Pinpoint the cell where the given text exists, returning its [x, y] midpoint coordinate. 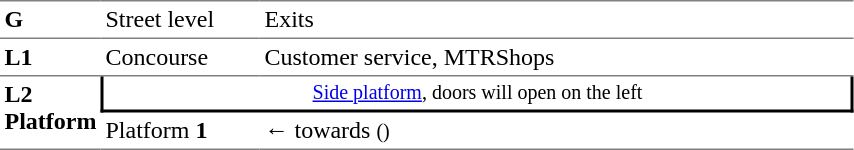
G [50, 20]
Exits [557, 20]
Concourse [180, 58]
Side platform, doors will open on the left [478, 94]
Customer service, MTRShops [557, 58]
← towards () [557, 131]
Street level [180, 20]
Platform 1 [180, 131]
L2Platform [50, 113]
L1 [50, 58]
